Capture the cell that displays the provided text and extract its (x, y) central coordinate. 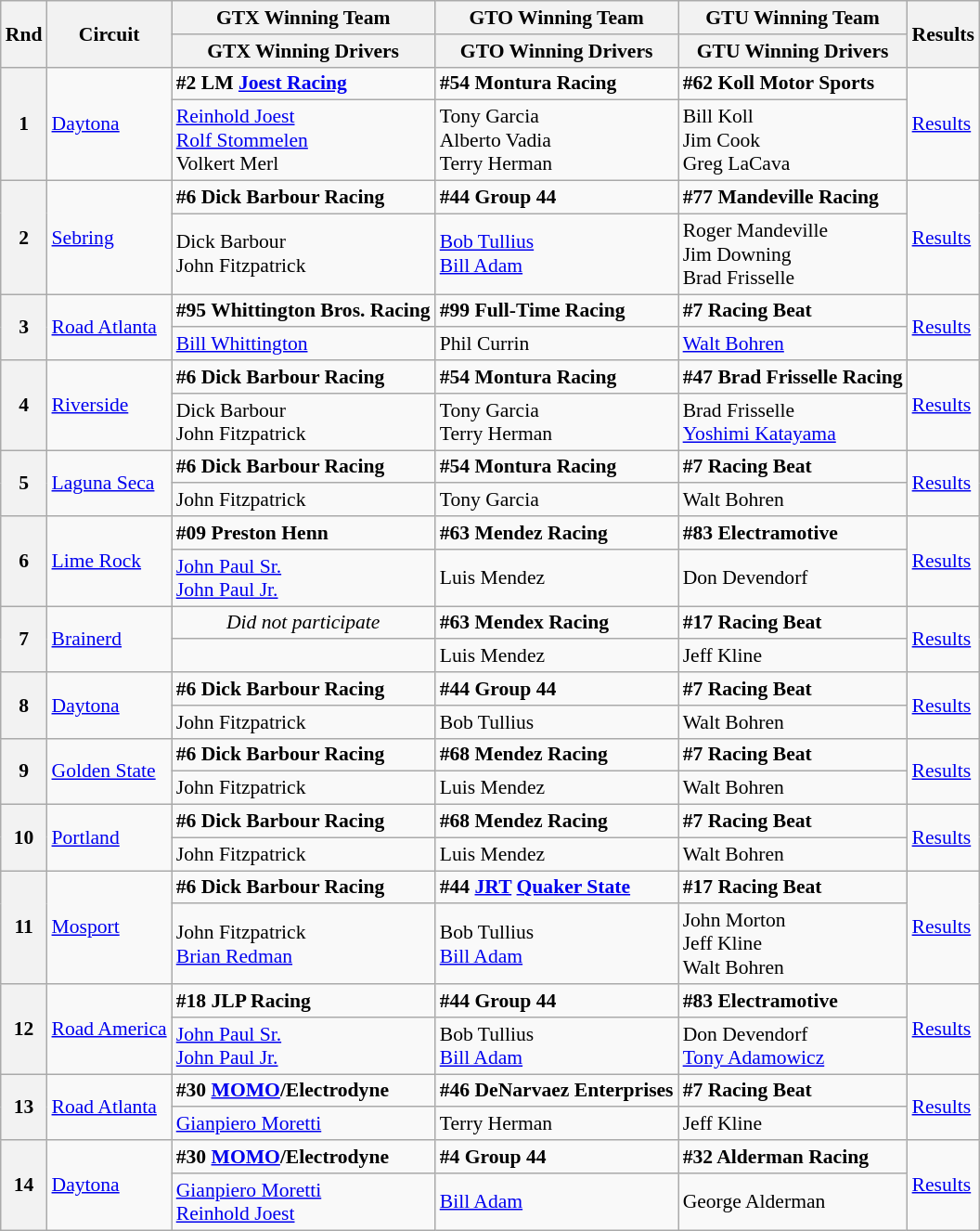
GTX Winning Drivers (303, 51)
#47 Brad Frisselle Racing (793, 377)
13 (24, 1107)
Rnd (24, 33)
Laguna Seca (109, 483)
Portland (109, 837)
George Alderman (793, 1201)
#63 Mendez Racing (557, 533)
GTO Winning Team (557, 18)
11 (24, 927)
John Fitzpatrick Brian Redman (303, 945)
5 (24, 483)
Mosport (109, 927)
Don Devendorf (793, 577)
#62 Koll Motor Sports (793, 84)
Don Devendorf Tony Adamowicz (793, 1045)
9 (24, 771)
GTX Winning Team (303, 18)
Bill Adam (557, 1201)
#32 Alderman Racing (793, 1157)
Brainerd (109, 639)
Bill Koll Jim Cook Greg LaCava (793, 141)
Lime Rock (109, 561)
7 (24, 639)
#46 DeNarvaez Enterprises (557, 1091)
10 (24, 837)
#63 Mendex Racing (557, 623)
Tony Garcia (557, 500)
#4 Group 44 (557, 1157)
12 (24, 1029)
Gianpiero Moretti Reinhold Joest (303, 1201)
6 (24, 561)
#77 Mandeville Racing (793, 198)
Roger Mandeville Jim Downing Brad Frisselle (793, 254)
Circuit (109, 33)
Did not participate (303, 623)
Reinhold Joest Rolf Stommelen Volkert Merl (303, 141)
Tony Garcia Alberto Vadia Terry Herman (557, 141)
Tony Garcia Terry Herman (557, 421)
#18 JLP Racing (303, 1001)
Gianpiero Moretti (303, 1124)
#44 JRT Quaker State (557, 888)
GTU Winning Team (793, 18)
Phil Currin (557, 344)
Bill Whittington (303, 344)
Sebring (109, 238)
#99 Full-Time Racing (557, 311)
Terry Herman (557, 1124)
GTU Winning Drivers (793, 51)
#09 Preston Henn (303, 533)
1 (24, 123)
GTO Winning Drivers (557, 51)
Golden State (109, 771)
Brad Frisselle Yoshimi Katayama (793, 421)
Riverside (109, 405)
3 (24, 327)
Bob Tullius (557, 722)
8 (24, 706)
#2 LM Joest Racing (303, 84)
4 (24, 405)
2 (24, 238)
John Morton Jeff Kline Walt Bohren (793, 945)
#95 Whittington Bros. Racing (303, 311)
14 (24, 1185)
Road America (109, 1029)
